Capture the cell that displays the provided text and extract its (x, y) central coordinate. 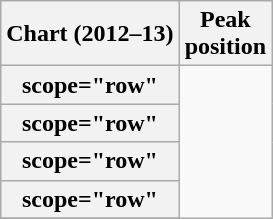
Peakposition (225, 34)
Chart (2012–13) (90, 34)
